Determine the (X, Y) coordinate at the center of the cell enclosing the given text.  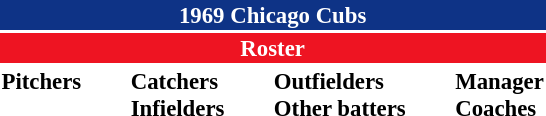
1969 Chicago Cubs (272, 15)
Roster (272, 48)
